From the cell containing the given text, extract its center point as (x, y) coordinate. 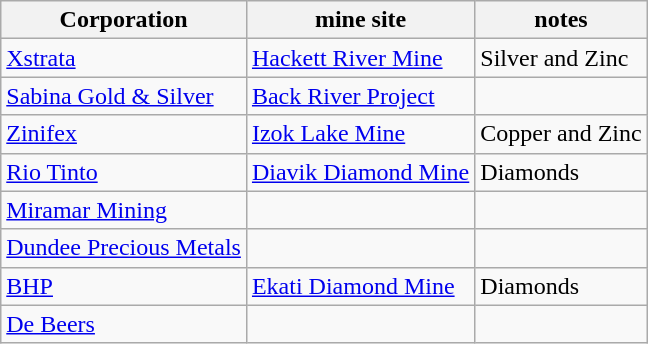
Copper and Zinc (561, 134)
BHP (124, 286)
Xstrata (124, 58)
Back River Project (360, 96)
Diavik Diamond Mine (360, 172)
Corporation (124, 20)
notes (561, 20)
Zinifex (124, 134)
Dundee Precious Metals (124, 248)
Hackett River Mine (360, 58)
Izok Lake Mine (360, 134)
Rio Tinto (124, 172)
Silver and Zinc (561, 58)
mine site (360, 20)
Miramar Mining (124, 210)
Sabina Gold & Silver (124, 96)
Ekati Diamond Mine (360, 286)
De Beers (124, 324)
